Pinpoint the cell where the given text exists, returning its [x, y] midpoint coordinate. 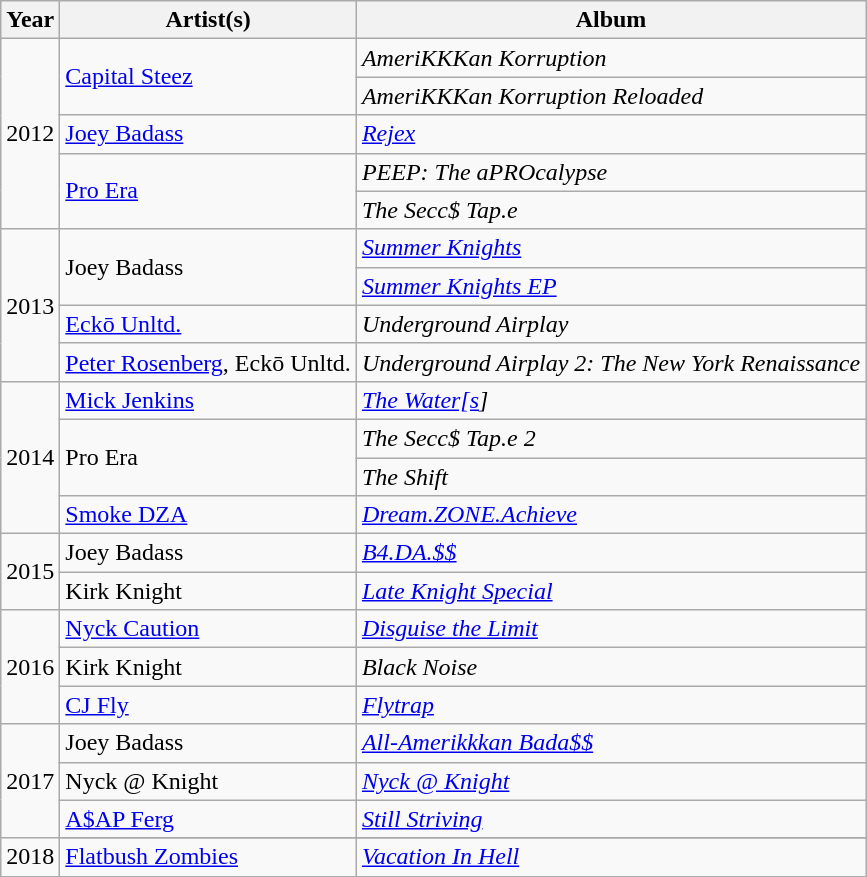
2015 [30, 572]
Nyck Caution [208, 629]
Dream.ZONE.Achieve [610, 515]
2018 [30, 857]
Disguise the Limit [610, 629]
B4.DA.$$ [610, 553]
Peter Rosenberg, Eckō Unltd. [208, 362]
Mick Jenkins [208, 400]
Eckō Unltd. [208, 324]
Still Striving [610, 819]
Flytrap [610, 705]
AmeriKKKan Korruption Reloaded [610, 96]
A$AP Ferg [208, 819]
Underground Airplay 2: The New York Renaissance [610, 362]
Late Knight Special [610, 591]
Black Noise [610, 667]
Rejex [610, 134]
All-Amerikkkan Bada$$ [610, 743]
PEEP: The aPROcalypse [610, 172]
Flatbush Zombies [208, 857]
Year [30, 20]
2017 [30, 781]
The Secc$ Tap.e 2 [610, 438]
Album [610, 20]
2013 [30, 305]
The Shift [610, 477]
The Secc$ Tap.e [610, 210]
2016 [30, 667]
The Water[s] [610, 400]
Summer Knights [610, 248]
Underground Airplay [610, 324]
Artist(s) [208, 20]
Summer Knights EP [610, 286]
2014 [30, 457]
Smoke DZA [208, 515]
Capital Steez [208, 77]
CJ Fly [208, 705]
Vacation In Hell [610, 857]
AmeriKKKan Korruption [610, 58]
2012 [30, 134]
